For the text-containing cell, return its midpoint in [x, y] coordinate format. 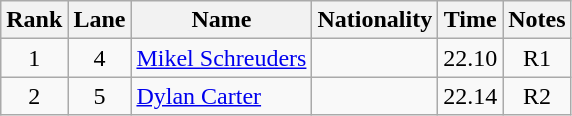
Dylan Carter [222, 96]
Notes [537, 20]
22.14 [470, 96]
22.10 [470, 58]
5 [100, 96]
1 [34, 58]
Nationality [375, 20]
Name [222, 20]
Lane [100, 20]
Time [470, 20]
Rank [34, 20]
Mikel Schreuders [222, 58]
R2 [537, 96]
4 [100, 58]
R1 [537, 58]
2 [34, 96]
